Determine the (X, Y) coordinate at the center of the cell enclosing the given text.  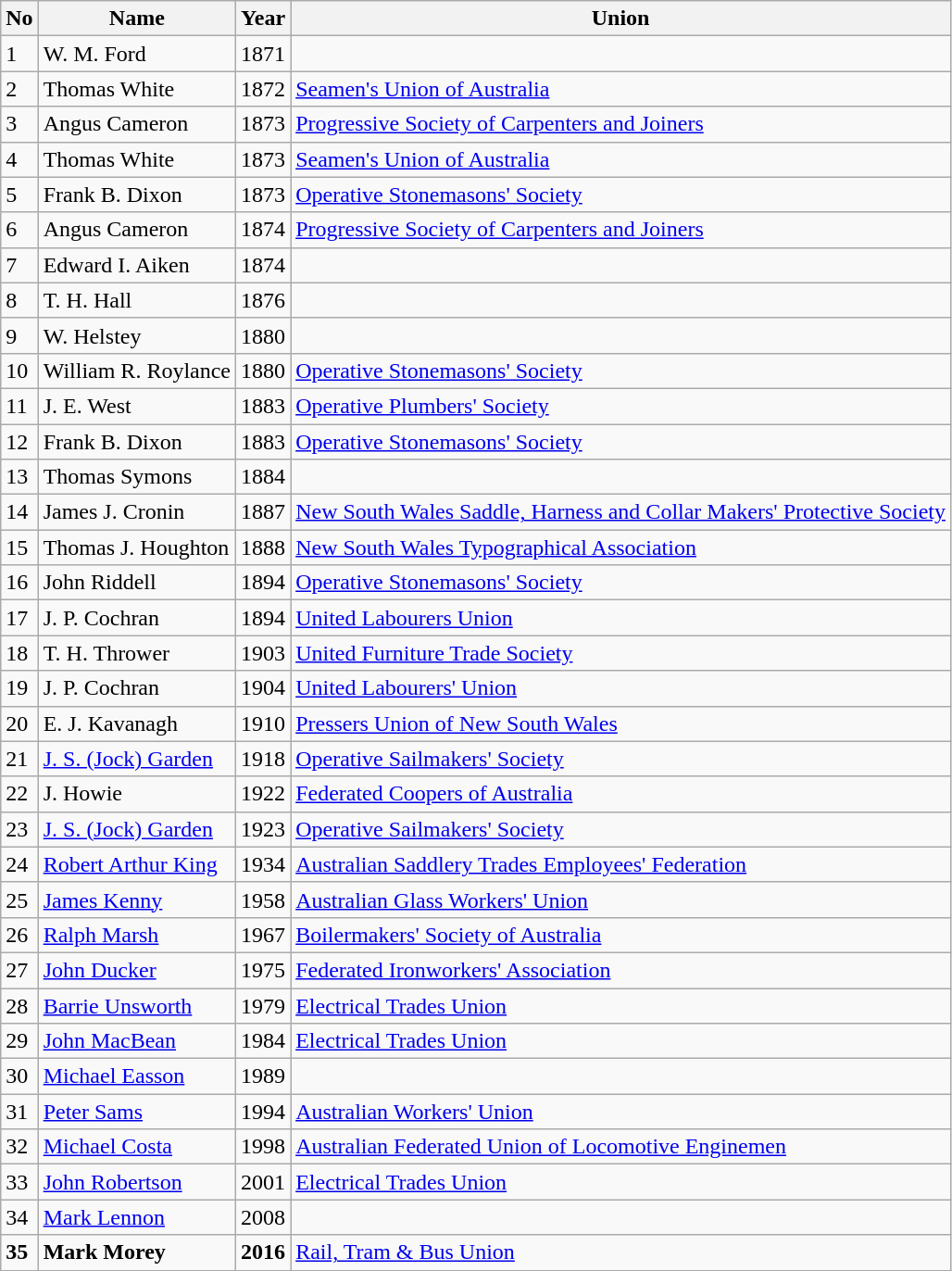
Australian Federated Union of Locomotive Enginemen (620, 1147)
Barrie Unsworth (137, 1005)
1904 (263, 688)
1967 (263, 935)
1884 (263, 477)
1918 (263, 759)
22 (19, 794)
J. E. West (137, 406)
11 (19, 406)
E. J. Kavanagh (137, 724)
T. H. Hall (137, 300)
United Labourers Union (620, 618)
18 (19, 653)
John MacBean (137, 1041)
4 (19, 159)
Edward I. Aiken (137, 265)
17 (19, 618)
Thomas Symons (137, 477)
1872 (263, 89)
25 (19, 900)
1903 (263, 653)
United Labourers' Union (620, 688)
Union (620, 19)
33 (19, 1182)
1871 (263, 54)
1922 (263, 794)
John Riddell (137, 583)
Thomas J. Houghton (137, 547)
Operative Plumbers' Society (620, 406)
W. M. Ford (137, 54)
7 (19, 265)
Rail, Tram & Bus Union (620, 1252)
9 (19, 335)
1975 (263, 970)
27 (19, 970)
Australian Saddlery Trades Employees' Federation (620, 864)
14 (19, 512)
James Kenny (137, 900)
21 (19, 759)
Federated Coopers of Australia (620, 794)
2016 (263, 1252)
1888 (263, 547)
30 (19, 1076)
10 (19, 371)
31 (19, 1112)
James J. Cronin (137, 512)
1887 (263, 512)
Mark Lennon (137, 1217)
29 (19, 1041)
Michael Easson (137, 1076)
35 (19, 1252)
23 (19, 829)
New South Wales Saddle, Harness and Collar Makers' Protective Society (620, 512)
Robert Arthur King (137, 864)
1979 (263, 1005)
1923 (263, 829)
1 (19, 54)
Peter Sams (137, 1112)
1989 (263, 1076)
United Furniture Trade Society (620, 653)
19 (19, 688)
New South Wales Typographical Association (620, 547)
1934 (263, 864)
2001 (263, 1182)
John Robertson (137, 1182)
34 (19, 1217)
1984 (263, 1041)
26 (19, 935)
6 (19, 230)
Year (263, 19)
15 (19, 547)
John Ducker (137, 970)
24 (19, 864)
2 (19, 89)
J. Howie (137, 794)
Mark Morey (137, 1252)
1876 (263, 300)
3 (19, 124)
Boilermakers' Society of Australia (620, 935)
8 (19, 300)
T. H. Thrower (137, 653)
13 (19, 477)
Australian Glass Workers' Union (620, 900)
2008 (263, 1217)
16 (19, 583)
32 (19, 1147)
Michael Costa (137, 1147)
No (19, 19)
Ralph Marsh (137, 935)
Name (137, 19)
1958 (263, 900)
1998 (263, 1147)
Pressers Union of New South Wales (620, 724)
1910 (263, 724)
1994 (263, 1112)
12 (19, 442)
W. Helstey (137, 335)
20 (19, 724)
Australian Workers' Union (620, 1112)
Federated Ironworkers' Association (620, 970)
5 (19, 195)
28 (19, 1005)
William R. Roylance (137, 371)
